Search for the cell housing the specified text and yield its (X, Y) center coordinate. 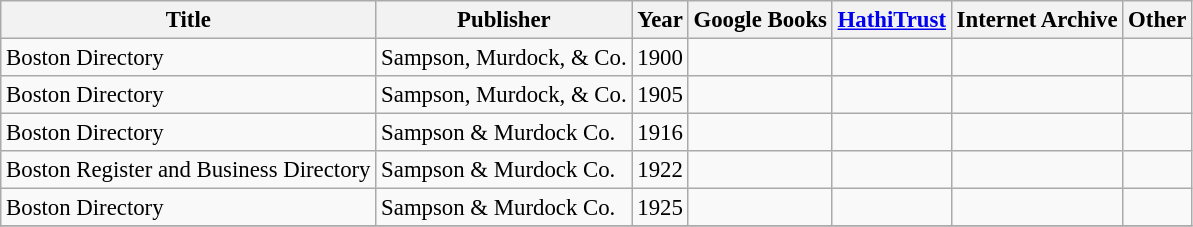
1925 (660, 208)
1900 (660, 58)
Google Books (760, 20)
Year (660, 20)
1922 (660, 170)
Boston Register and Business Directory (188, 170)
Publisher (504, 20)
1916 (660, 133)
Title (188, 20)
HathiTrust (892, 20)
1905 (660, 95)
Internet Archive (1037, 20)
Other (1158, 20)
